Locate the cell with the specified text and output its [x, y] center coordinate. 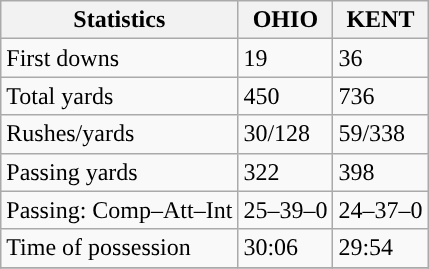
Passing: Comp–Att–Int [120, 210]
Total yards [120, 96]
19 [286, 58]
24–37–0 [380, 210]
Rushes/yards [120, 134]
25–39–0 [286, 210]
30/128 [286, 134]
736 [380, 96]
29:54 [380, 248]
First downs [120, 58]
398 [380, 172]
Time of possession [120, 248]
36 [380, 58]
30:06 [286, 248]
59/338 [380, 134]
Statistics [120, 20]
KENT [380, 20]
OHIO [286, 20]
450 [286, 96]
Passing yards [120, 172]
322 [286, 172]
